Output the [x, y] coordinate of the center of the cell containing the given text.  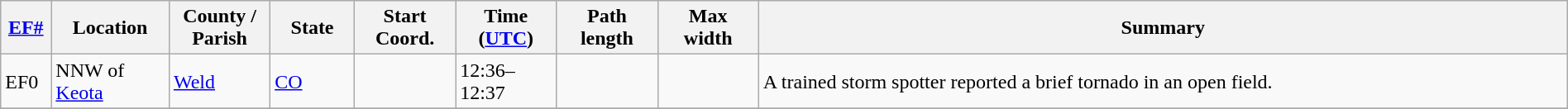
Max width [708, 28]
EF# [26, 28]
CO [313, 81]
State [313, 28]
Time (UTC) [506, 28]
Summary [1163, 28]
EF0 [26, 81]
Start Coord. [404, 28]
Path length [607, 28]
12:36–12:37 [506, 81]
Location [111, 28]
Weld [219, 81]
NNW of Keota [111, 81]
A trained storm spotter reported a brief tornado in an open field. [1163, 81]
County / Parish [219, 28]
